For the text-containing cell, return its midpoint in [X, Y] coordinate format. 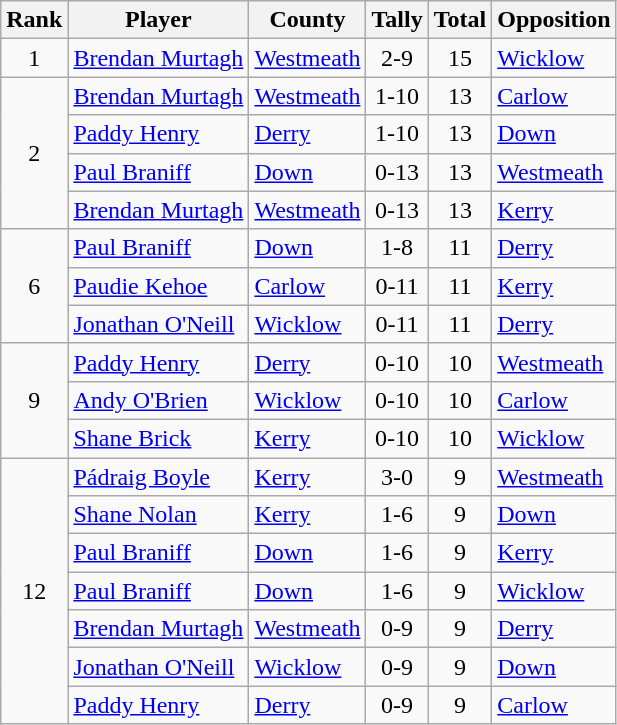
Tally [397, 20]
Shane Nolan [158, 515]
Pádraig Boyle [158, 477]
6 [34, 286]
15 [460, 58]
Rank [34, 20]
2-9 [397, 58]
Total [460, 20]
County [308, 20]
Player [158, 20]
Shane Brick [158, 438]
1 [34, 58]
3-0 [397, 477]
Andy O'Brien [158, 400]
1-8 [397, 248]
2 [34, 153]
Opposition [554, 20]
Paudie Kehoe [158, 286]
12 [34, 591]
